Find where the given text appears and provide that cell's center as [X, Y] coordinate. 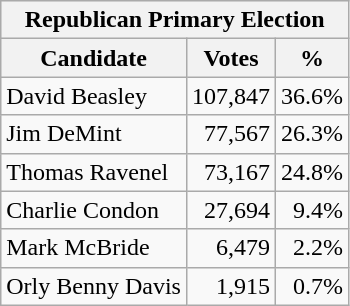
24.8% [312, 172]
% [312, 58]
27,694 [230, 210]
1,915 [230, 286]
26.3% [312, 134]
Thomas Ravenel [94, 172]
6,479 [230, 248]
73,167 [230, 172]
Republican Primary Election [175, 20]
Charlie Condon [94, 210]
Votes [230, 58]
Candidate [94, 58]
Jim DeMint [94, 134]
77,567 [230, 134]
Mark McBride [94, 248]
9.4% [312, 210]
0.7% [312, 286]
2.2% [312, 248]
Orly Benny Davis [94, 286]
36.6% [312, 96]
107,847 [230, 96]
David Beasley [94, 96]
